Determine the [X, Y] coordinate at the center of the cell enclosing the given text.  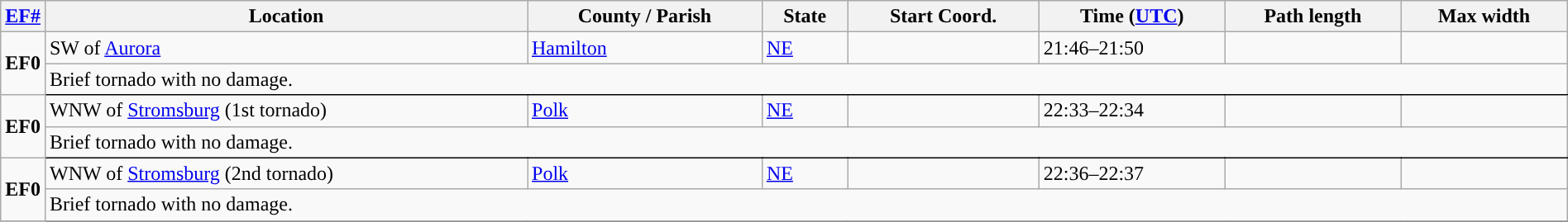
County / Parish [645, 17]
22:36–22:37 [1131, 173]
Max width [1484, 17]
Hamilton [645, 48]
WNW of Stromsburg (2nd tornado) [286, 173]
22:33–22:34 [1131, 111]
State [805, 17]
21:46–21:50 [1131, 48]
WNW of Stromsburg (1st tornado) [286, 111]
EF# [23, 17]
Time (UTC) [1131, 17]
Path length [1312, 17]
Location [286, 17]
SW of Aurora [286, 48]
Start Coord. [943, 17]
